Output the (x, y) coordinate of the center of the cell containing the given text.  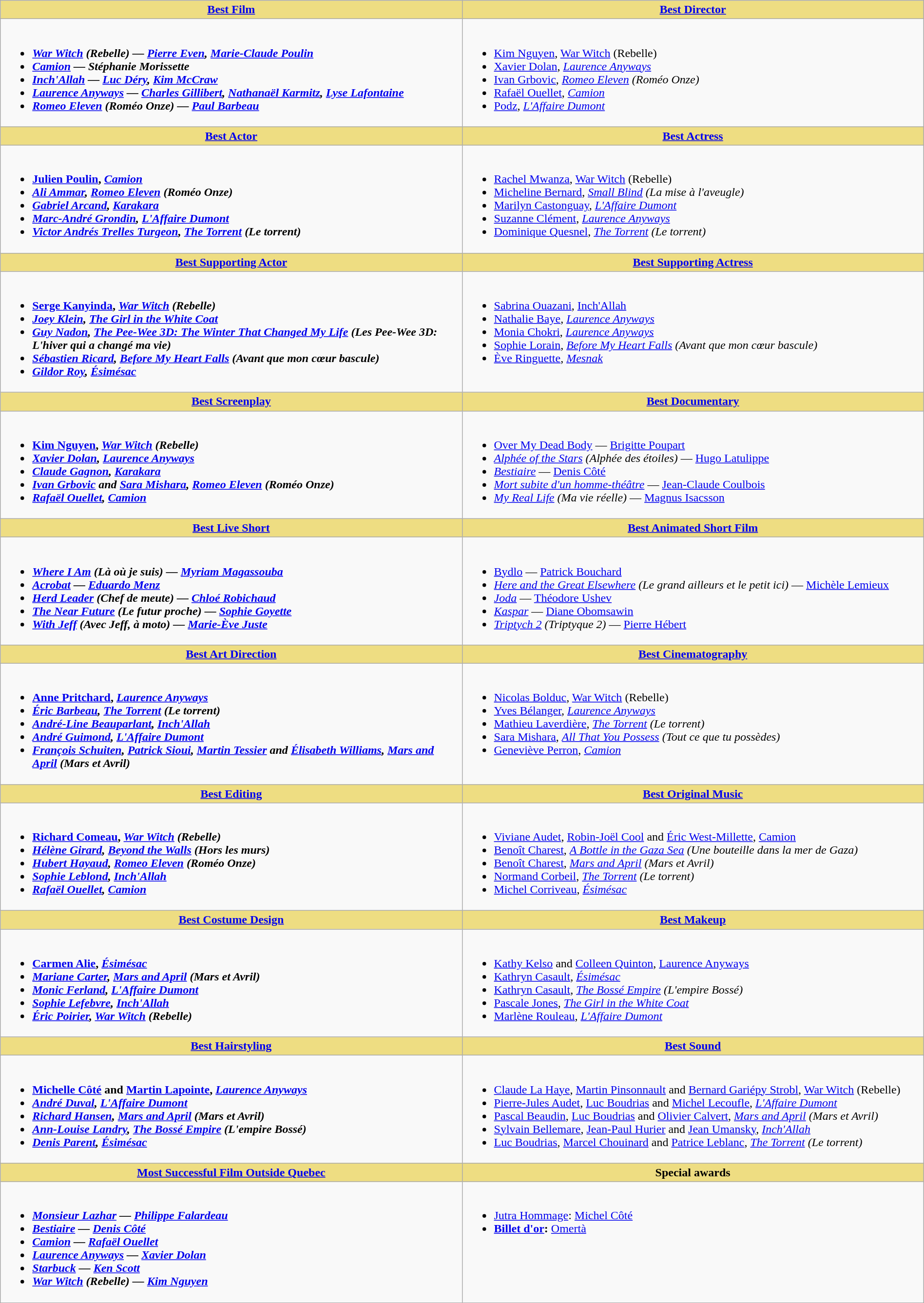
Best Film (231, 10)
Jutra Hommage: Michel CôtéBillet d'or: Omertà (693, 1242)
Best Documentary (693, 402)
Most Successful Film Outside Quebec (231, 1172)
Best Costume Design (231, 920)
Best Director (693, 10)
Best Animated Short Film (693, 528)
Best Supporting Actor (231, 262)
Kim Nguyen, War Witch (Rebelle)Xavier Dolan, Laurence AnywaysIvan Grbovic, Romeo Eleven (Roméo Onze)Rafaël Ouellet, CamionPodz, L'Affaire Dumont (693, 73)
Best Actress (693, 136)
Best Screenplay (231, 402)
Best Sound (693, 1046)
Best Hairstyling (231, 1046)
Best Editing (231, 794)
Best Actor (231, 136)
Best Original Music (693, 794)
Special awards (693, 1172)
Best Art Direction (231, 654)
Best Makeup (693, 920)
Best Supporting Actress (693, 262)
Best Cinematography (693, 654)
Best Live Short (231, 528)
